Locate the cell with the specified text and output its (X, Y) center coordinate. 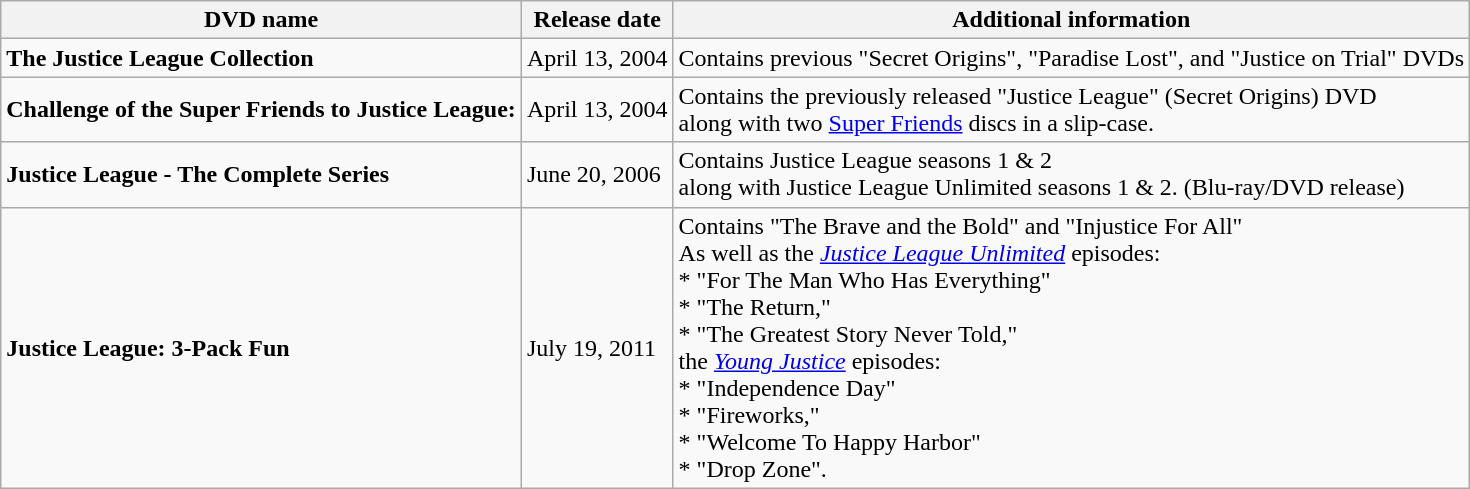
June 20, 2006 (597, 174)
Additional information (1071, 20)
Contains previous "Secret Origins", "Paradise Lost", and "Justice on Trial" DVDs (1071, 58)
July 19, 2011 (597, 348)
Release date (597, 20)
DVD name (262, 20)
Contains Justice League seasons 1 & 2 along with Justice League Unlimited seasons 1 & 2. (Blu-ray/DVD release) (1071, 174)
Challenge of the Super Friends to Justice League: (262, 110)
Justice League - The Complete Series (262, 174)
Justice League: 3-Pack Fun (262, 348)
The Justice League Collection (262, 58)
Contains the previously released "Justice League" (Secret Origins) DVD along with two Super Friends discs in a slip-case. (1071, 110)
